Capture the cell that displays the provided text and extract its (X, Y) central coordinate. 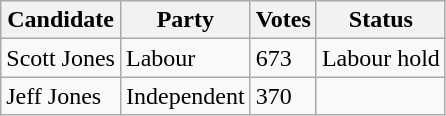
Independent (185, 96)
673 (283, 58)
370 (283, 96)
Scott Jones (61, 58)
Party (185, 20)
Status (380, 20)
Labour (185, 58)
Labour hold (380, 58)
Candidate (61, 20)
Votes (283, 20)
Jeff Jones (61, 96)
